Pinpoint the cell where the given text exists, returning its (x, y) midpoint coordinate. 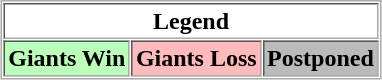
Giants Win (67, 58)
Postponed (321, 58)
Giants Loss (196, 58)
Legend (192, 21)
